Capture the cell that displays the provided text and extract its [x, y] central coordinate. 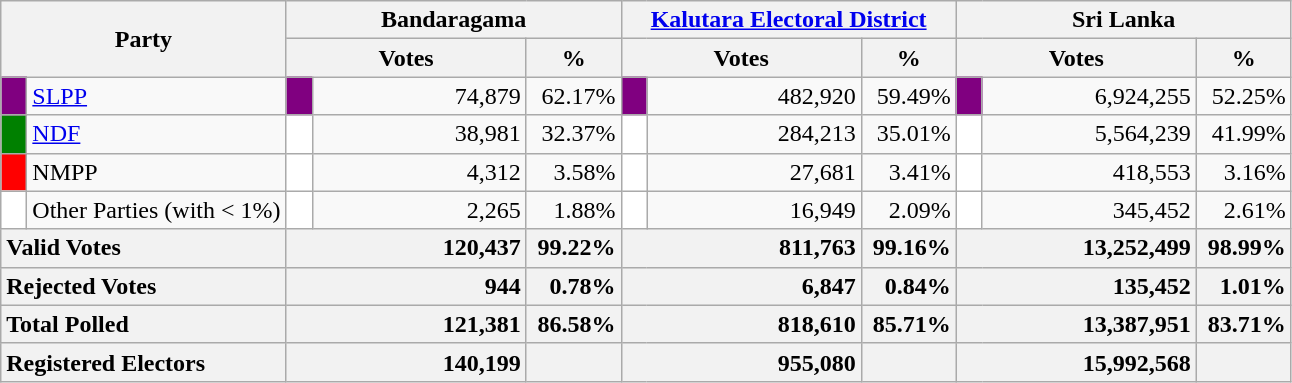
284,213 [754, 134]
3.58% [574, 172]
Registered Electors [144, 362]
59.49% [908, 96]
Sri Lanka [1124, 20]
345,452 [1089, 210]
0.84% [908, 286]
Valid Votes [144, 248]
818,610 [741, 324]
41.99% [1244, 134]
418,553 [1089, 172]
944 [406, 286]
3.41% [908, 172]
Bandaragama [454, 20]
Rejected Votes [144, 286]
811,763 [741, 248]
1.88% [574, 210]
86.58% [574, 324]
2.09% [908, 210]
SLPP [156, 96]
482,920 [754, 96]
32.37% [574, 134]
NMPP [156, 172]
83.71% [1244, 324]
52.25% [1244, 96]
135,452 [1076, 286]
5,564,239 [1089, 134]
74,879 [419, 96]
27,681 [754, 172]
120,437 [406, 248]
35.01% [908, 134]
3.16% [1244, 172]
Total Polled [144, 324]
121,381 [406, 324]
38,981 [419, 134]
Kalutara Electoral District [788, 20]
99.22% [574, 248]
62.17% [574, 96]
955,080 [741, 362]
85.71% [908, 324]
4,312 [419, 172]
6,924,255 [1089, 96]
13,387,951 [1076, 324]
6,847 [741, 286]
15,992,568 [1076, 362]
2,265 [419, 210]
140,199 [406, 362]
98.99% [1244, 248]
13,252,499 [1076, 248]
99.16% [908, 248]
1.01% [1244, 286]
2.61% [1244, 210]
0.78% [574, 286]
Party [144, 39]
NDF [156, 134]
16,949 [754, 210]
Other Parties (with < 1%) [156, 210]
